Find where the given text appears and provide that cell's center as [X, Y] coordinate. 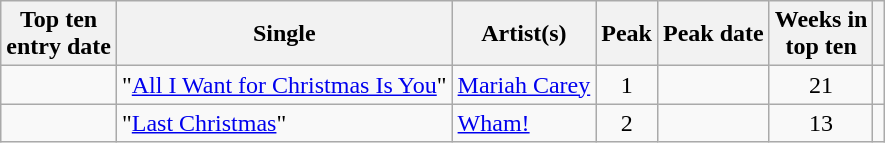
Peak date [713, 34]
21 [821, 85]
Weeks intop ten [821, 34]
Wham! [524, 123]
1 [627, 85]
Artist(s) [524, 34]
Top tenentry date [59, 34]
Mariah Carey [524, 85]
Single [284, 34]
2 [627, 123]
13 [821, 123]
"All I Want for Christmas Is You" [284, 85]
"Last Christmas" [284, 123]
Peak [627, 34]
